Locate the cell with the specified text and output its (X, Y) center coordinate. 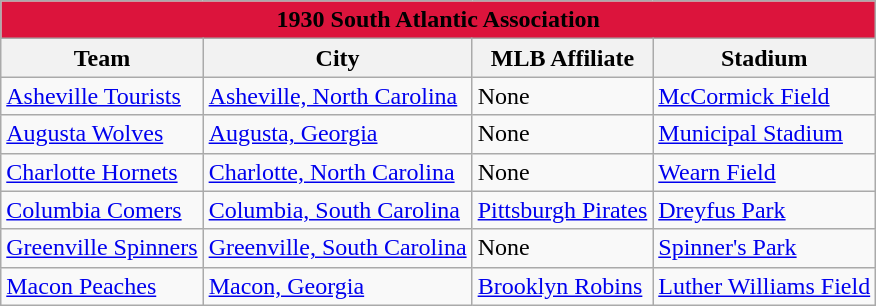
Augusta, Georgia (338, 134)
Greenville, South Carolina (338, 248)
Pittsburgh Pirates (562, 210)
1930 South Atlantic Association (438, 20)
Macon Peaches (102, 286)
Charlotte, North Carolina (338, 172)
Spinner's Park (764, 248)
Augusta Wolves (102, 134)
Asheville, North Carolina (338, 96)
Greenville Spinners (102, 248)
Team (102, 58)
Columbia, South Carolina (338, 210)
City (338, 58)
Luther Williams Field (764, 286)
Wearn Field (764, 172)
Brooklyn Robins (562, 286)
Municipal Stadium (764, 134)
Asheville Tourists (102, 96)
Columbia Comers (102, 210)
MLB Affiliate (562, 58)
Charlotte Hornets (102, 172)
Dreyfus Park (764, 210)
Macon, Georgia (338, 286)
McCormick Field (764, 96)
Stadium (764, 58)
